Determine the [x, y] coordinate at the center of the cell enclosing the given text.  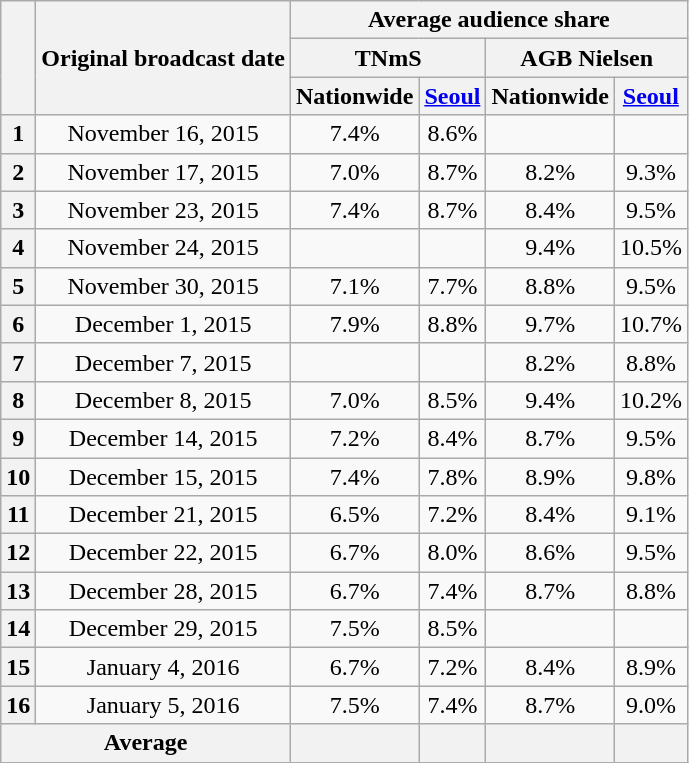
15 [18, 667]
December 29, 2015 [164, 629]
3 [18, 210]
6.5% [354, 515]
December 8, 2015 [164, 400]
January 4, 2016 [164, 667]
December 28, 2015 [164, 591]
November 16, 2015 [164, 134]
December 15, 2015 [164, 477]
14 [18, 629]
2 [18, 172]
7.7% [452, 286]
7.9% [354, 324]
7.8% [452, 477]
16 [18, 705]
December 1, 2015 [164, 324]
11 [18, 515]
Average [146, 743]
December 14, 2015 [164, 438]
9.0% [650, 705]
10.2% [650, 400]
9 [18, 438]
8.0% [452, 553]
4 [18, 248]
10.5% [650, 248]
8 [18, 400]
November 30, 2015 [164, 286]
7 [18, 362]
9.8% [650, 477]
9.7% [550, 324]
December 22, 2015 [164, 553]
January 5, 2016 [164, 705]
7.1% [354, 286]
10 [18, 477]
TNmS [388, 58]
9.3% [650, 172]
AGB Nielsen [586, 58]
December 21, 2015 [164, 515]
Original broadcast date [164, 58]
1 [18, 134]
13 [18, 591]
November 24, 2015 [164, 248]
November 17, 2015 [164, 172]
November 23, 2015 [164, 210]
December 7, 2015 [164, 362]
12 [18, 553]
6 [18, 324]
10.7% [650, 324]
Average audience share [488, 20]
9.1% [650, 515]
5 [18, 286]
